Return the (x, y) coordinate for the center point of the cell that contains the specified text.  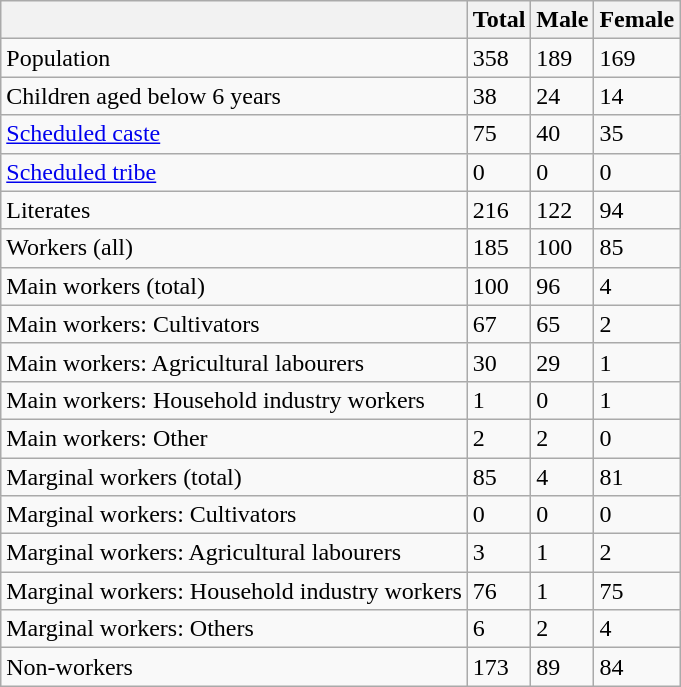
38 (499, 96)
89 (562, 667)
Total (499, 20)
6 (499, 629)
Children aged below 6 years (234, 96)
Population (234, 58)
Main workers (total) (234, 286)
Main workers: Cultivators (234, 324)
216 (499, 210)
3 (499, 553)
67 (499, 324)
Main workers: Household industry workers (234, 400)
Marginal workers: Others (234, 629)
Main workers: Other (234, 438)
Female (637, 20)
76 (499, 591)
24 (562, 96)
Scheduled caste (234, 134)
185 (499, 248)
30 (499, 362)
Workers (all) (234, 248)
173 (499, 667)
35 (637, 134)
94 (637, 210)
Non-workers (234, 667)
358 (499, 58)
Literates (234, 210)
Marginal workers: Agricultural labourers (234, 553)
81 (637, 477)
Marginal workers (total) (234, 477)
122 (562, 210)
189 (562, 58)
14 (637, 96)
169 (637, 58)
65 (562, 324)
Marginal workers: Household industry workers (234, 591)
40 (562, 134)
Main workers: Agricultural labourers (234, 362)
84 (637, 667)
96 (562, 286)
29 (562, 362)
Male (562, 20)
Scheduled tribe (234, 172)
Marginal workers: Cultivators (234, 515)
